Scan for the cell matching the given text and deliver its [x, y] coordinate at center. 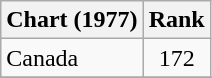
Rank [176, 20]
Chart (1977) [72, 20]
Canada [72, 58]
172 [176, 58]
